From the cell containing the given text, extract its center point as [x, y] coordinate. 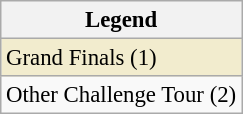
Other Challenge Tour (2) [122, 95]
Grand Finals (1) [122, 58]
Legend [122, 20]
